Return (x, y) of the center of cell containing provided text 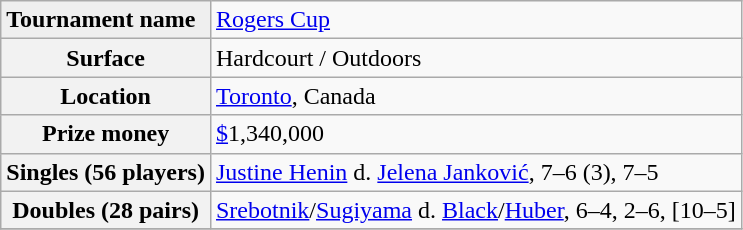
Justine Henin d. Jelena Janković, 7–6 (3), 7–5 (476, 172)
Prize money (106, 134)
Toronto, Canada (476, 96)
Tournament name (106, 20)
Rogers Cup (476, 20)
Doubles (28 pairs) (106, 210)
Srebotnik/Sugiyama d. Black/Huber, 6–4, 2–6, [10–5] (476, 210)
Location (106, 96)
Hardcourt / Outdoors (476, 58)
Singles (56 players) (106, 172)
$1,340,000 (476, 134)
Surface (106, 58)
